For the text-containing cell, return its midpoint in (x, y) coordinate format. 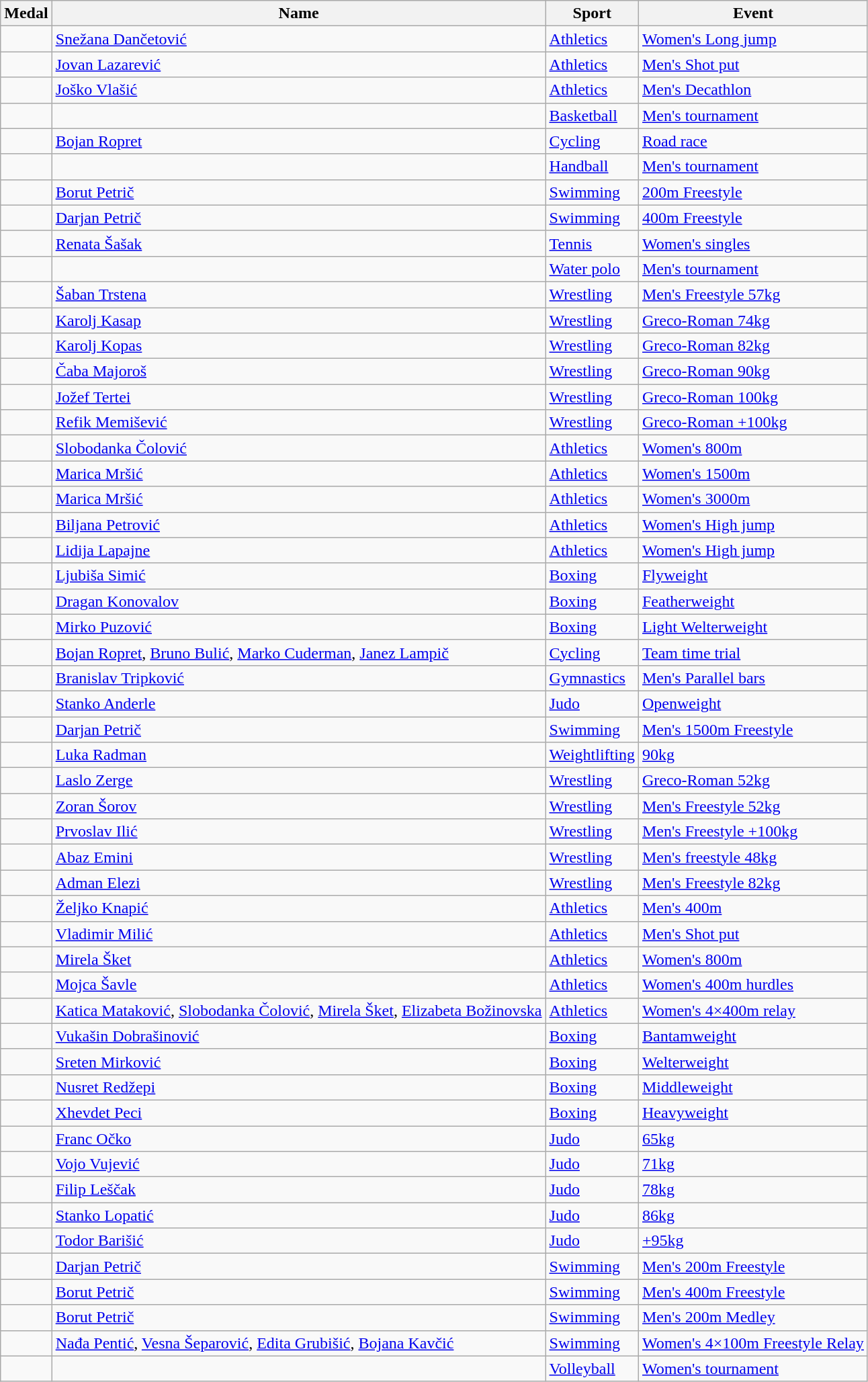
Laslo Zerge (298, 781)
Women's 4×400m relay (752, 1010)
Xhevdet Peci (298, 1113)
Luka Radman (298, 755)
Greco-Roman 100kg (752, 397)
Name (298, 13)
78kg (752, 1190)
Karolj Kasap (298, 320)
Men's Decathlon (752, 90)
Vukašin Dobrašinović (298, 1036)
Women's tournament (752, 1369)
Čaba Majoroš (298, 372)
Stanko Anderle (298, 703)
Medal (26, 13)
Greco-Roman 52kg (752, 781)
Team time trial (752, 652)
Biljana Petrović (298, 525)
Dragan Konovalov (298, 601)
Sport (592, 13)
Women's singles (752, 243)
Women's Long jump (752, 39)
Men's Freestyle 52kg (752, 806)
Men's 400m Freestyle (752, 1292)
+95kg (752, 1241)
71kg (752, 1164)
Nađa Pentić, Vesna Šeparović, Edita Grubišić, Bojana Kavčić (298, 1343)
Bojan Ropret (298, 141)
Snežana Dančetović (298, 39)
Men's 400m (752, 908)
Featherweight (752, 601)
Road race (752, 141)
Franc Očko (298, 1139)
Refik Memišević (298, 423)
Nusret Redžepi (298, 1087)
Todor Barišić (298, 1241)
Ljubiša Simić (298, 576)
400m Freestyle (752, 218)
Greco-Roman 90kg (752, 372)
Filip Leščak (298, 1190)
Mirko Puzović (298, 627)
Šaban Trstena (298, 294)
Men's Freestyle 57kg (752, 294)
Middleweight (752, 1087)
Water polo (592, 269)
Zoran Šorov (298, 806)
Basketball (592, 116)
Men's 200m Freestyle (752, 1266)
Renata Šašak (298, 243)
Light Welterweight (752, 627)
Bantamweight (752, 1036)
Handball (592, 167)
Greco-Roman 82kg (752, 346)
Branislav Tripković (298, 678)
Men's Freestyle +100kg (752, 832)
90kg (752, 755)
Mirela Šket (298, 959)
Heavyweight (752, 1113)
Jovan Lazarević (298, 64)
Volleyball (592, 1369)
65kg (752, 1139)
Flyweight (752, 576)
Greco-Roman +100kg (752, 423)
Vladimir Milić (298, 934)
Men's 200m Medley (752, 1318)
Men's freestyle 48kg (752, 857)
Gymnastics (592, 678)
Abaz Emini (298, 857)
200m Freestyle (752, 192)
Women's 4×100m Freestyle Relay (752, 1343)
Bojan Ropret, Bruno Bulić, Marko Cuderman, Janez Lampič (298, 652)
Karolj Kopas (298, 346)
Željko Knapić (298, 908)
Men's Freestyle 82kg (752, 883)
Jožef Tertei (298, 397)
Tennis (592, 243)
Stanko Lopatić (298, 1215)
Katica Mataković, Slobodanka Čolović, Mirela Šket, Elizabeta Božinovska (298, 1010)
Women's 400m hurdles (752, 985)
Men's 1500m Freestyle (752, 729)
Adman Elezi (298, 883)
Women's 3000m (752, 499)
Event (752, 13)
Weightlifting (592, 755)
Men's Parallel bars (752, 678)
Slobodanka Čolović (298, 448)
Greco-Roman 74kg (752, 320)
Welterweight (752, 1062)
Women's 1500m (752, 474)
Joško Vlašić (298, 90)
86kg (752, 1215)
Vojo Vujević (298, 1164)
Lidija Lapajne (298, 550)
Mojca Šavle (298, 985)
Sreten Mirković (298, 1062)
Prvoslav Ilić (298, 832)
Openweight (752, 703)
